From the cell containing the given text, extract its center point as (x, y) coordinate. 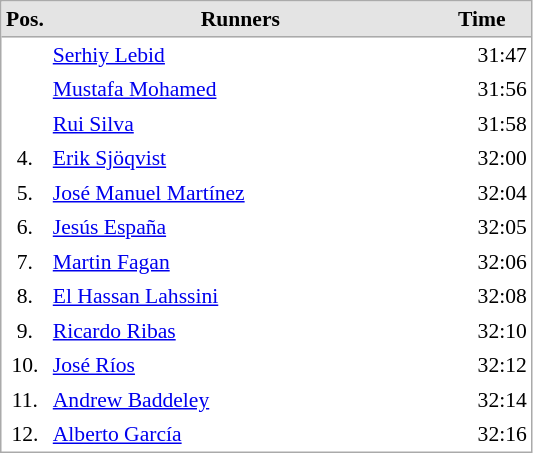
Rui Silva (240, 123)
10. (26, 365)
9. (26, 331)
Time (482, 20)
El Hassan Lahssini (240, 296)
José Manuel Martínez (240, 193)
Andrew Baddeley (240, 399)
31:56 (482, 89)
Serhiy Lebid (240, 55)
Mustafa Mohamed (240, 89)
32:05 (482, 227)
32:12 (482, 365)
31:58 (482, 123)
32:04 (482, 193)
4. (26, 158)
Pos. (26, 20)
Erik Sjöqvist (240, 158)
32:14 (482, 399)
5. (26, 193)
Martin Fagan (240, 261)
8. (26, 296)
Runners (240, 20)
Ricardo Ribas (240, 331)
32:06 (482, 261)
Alberto García (240, 434)
José Ríos (240, 365)
32:10 (482, 331)
6. (26, 227)
31:47 (482, 55)
11. (26, 399)
32:00 (482, 158)
7. (26, 261)
Jesús España (240, 227)
32:08 (482, 296)
12. (26, 434)
32:16 (482, 434)
